Output the [x, y] coordinate of the center of the cell containing the given text.  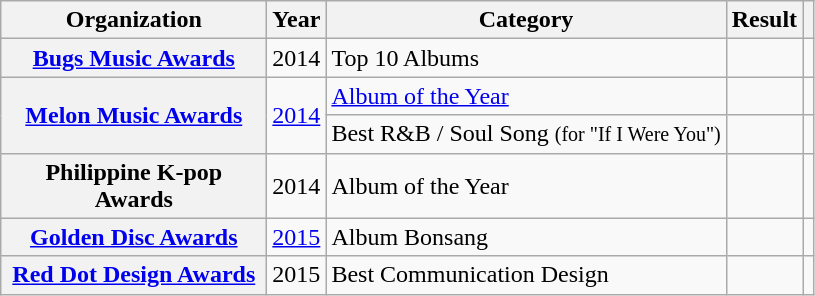
Red Dot Design Awards [134, 275]
Year [296, 20]
Result [764, 20]
Melon Music Awards [134, 115]
Top 10 Albums [526, 58]
Best Communication Design [526, 275]
Album Bonsang [526, 237]
Golden Disc Awards [134, 237]
Philippine K-pop Awards [134, 186]
Organization [134, 20]
Best R&B / Soul Song (for "If I Were You") [526, 134]
Bugs Music Awards [134, 58]
Category [526, 20]
